Locate the cell with the specified text and output its [X, Y] center coordinate. 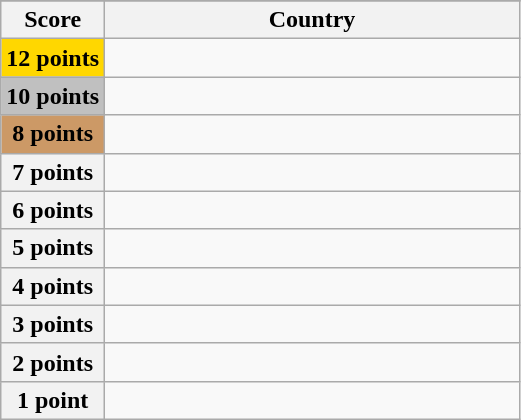
1 point [53, 400]
5 points [53, 248]
6 points [53, 210]
Country [312, 20]
7 points [53, 172]
10 points [53, 96]
12 points [53, 58]
Score [53, 20]
4 points [53, 286]
2 points [53, 362]
3 points [53, 324]
8 points [53, 134]
